Find where the given text appears and provide that cell's center as [x, y] coordinate. 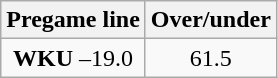
Over/under [210, 20]
WKU –19.0 [74, 58]
61.5 [210, 58]
Pregame line [74, 20]
